Capture the cell that displays the provided text and extract its [x, y] central coordinate. 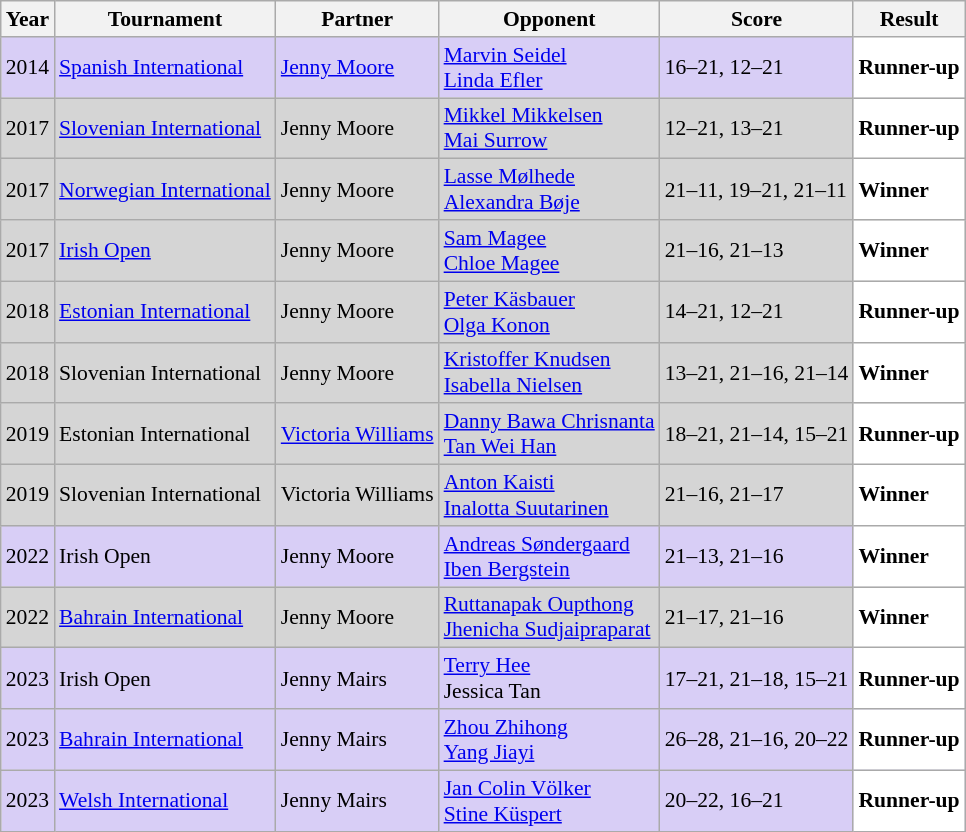
Lasse Mølhede Alexandra Bøje [550, 190]
20–22, 16–21 [757, 800]
Tournament [165, 19]
Score [757, 19]
Opponent [550, 19]
Zhou Zhihong Yang Jiayi [550, 740]
14–21, 12–21 [757, 312]
Norwegian International [165, 190]
12–21, 13–21 [757, 128]
21–17, 21–16 [757, 618]
Kristoffer Knudsen Isabella Nielsen [550, 372]
18–21, 21–14, 15–21 [757, 434]
21–11, 19–21, 21–11 [757, 190]
Peter Käsbauer Olga Konon [550, 312]
Spanish International [165, 68]
2014 [28, 68]
Anton Kaisti Inalotta Suutarinen [550, 496]
21–16, 21–17 [757, 496]
21–13, 21–16 [757, 556]
Sam Magee Chloe Magee [550, 250]
Mikkel Mikkelsen Mai Surrow [550, 128]
16–21, 12–21 [757, 68]
Andreas Søndergaard Iben Bergstein [550, 556]
Partner [358, 19]
Result [908, 19]
Terry Hee Jessica Tan [550, 678]
Ruttanapak Oupthong Jhenicha Sudjaipraparat [550, 618]
Danny Bawa Chrisnanta Tan Wei Han [550, 434]
Welsh International [165, 800]
17–21, 21–18, 15–21 [757, 678]
Year [28, 19]
13–21, 21–16, 21–14 [757, 372]
Jan Colin Völker Stine Küspert [550, 800]
26–28, 21–16, 20–22 [757, 740]
21–16, 21–13 [757, 250]
Marvin Seidel Linda Efler [550, 68]
